Return [X, Y] of the center of cell containing provided text 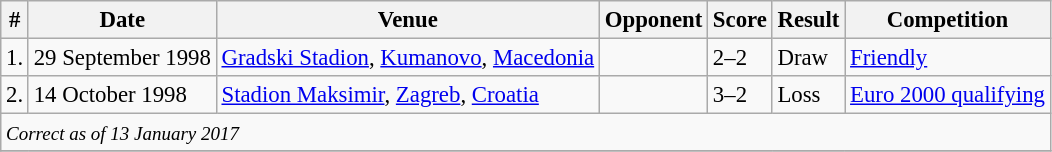
29 September 1998 [122, 58]
2–2 [740, 58]
Euro 2000 qualifying [948, 95]
Date [122, 20]
3–2 [740, 95]
14 October 1998 [122, 95]
Venue [408, 20]
1. [15, 58]
Score [740, 20]
Correct as of 13 January 2017 [526, 133]
Competition [948, 20]
# [15, 20]
Gradski Stadion, Kumanovo, Macedonia [408, 58]
Opponent [653, 20]
Draw [808, 58]
Friendly [948, 58]
Result [808, 20]
2. [15, 95]
Stadion Maksimir, Zagreb, Croatia [408, 95]
Loss [808, 95]
